Locate the cell with the specified text and output its (X, Y) center coordinate. 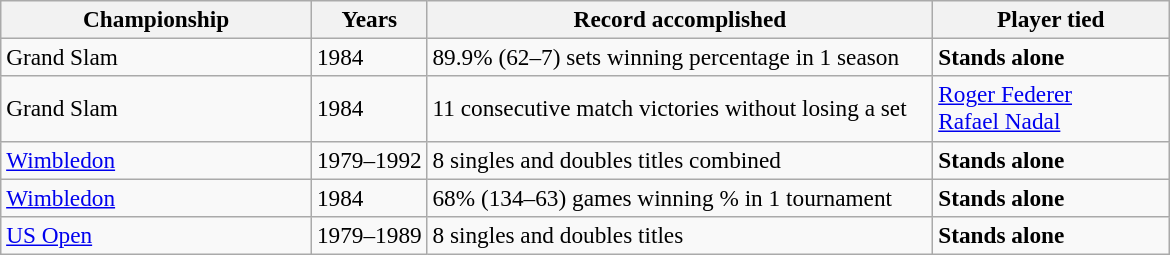
1979–1989 (370, 235)
Player tied (1051, 19)
Years (370, 19)
68% (134–63) games winning % in 1 tournament (680, 197)
Roger FedererRafael Nadal (1051, 108)
89.9% (62–7) sets winning percentage in 1 season (680, 57)
8 singles and doubles titles (680, 235)
Record accomplished (680, 19)
Championship (156, 19)
8 singles and doubles titles combined (680, 160)
11 consecutive match victories without losing a set (680, 108)
US Open (156, 235)
1979–1992 (370, 160)
